Search for the cell housing the specified text and yield its (x, y) center coordinate. 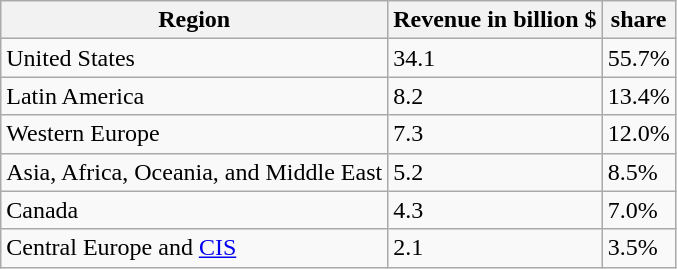
4.3 (495, 210)
Revenue in billion $ (495, 20)
8.2 (495, 96)
Region (194, 20)
3.5% (638, 248)
13.4% (638, 96)
7.3 (495, 134)
Western Europe (194, 134)
5.2 (495, 172)
8.5% (638, 172)
share (638, 20)
55.7% (638, 58)
2.1 (495, 248)
12.0% (638, 134)
Latin America (194, 96)
Canada (194, 210)
Central Europe and CIS (194, 248)
Asia, Africa, Oceania, and Middle East (194, 172)
34.1 (495, 58)
United States (194, 58)
7.0% (638, 210)
